From the cell containing the given text, extract its center point as [x, y] coordinate. 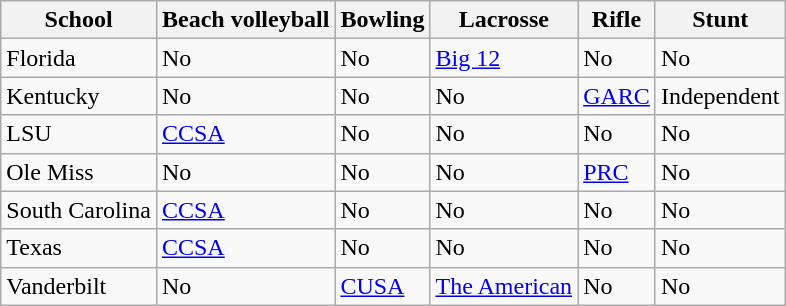
Vanderbilt [79, 286]
Lacrosse [504, 20]
Independent [720, 96]
South Carolina [79, 210]
The American [504, 286]
Florida [79, 58]
Stunt [720, 20]
CUSA [382, 286]
LSU [79, 134]
Kentucky [79, 96]
Big 12 [504, 58]
Rifle [617, 20]
Bowling [382, 20]
Texas [79, 248]
Beach volleyball [245, 20]
Ole Miss [79, 172]
GARC [617, 96]
PRC [617, 172]
School [79, 20]
